Find where the given text appears and provide that cell's center as [X, Y] coordinate. 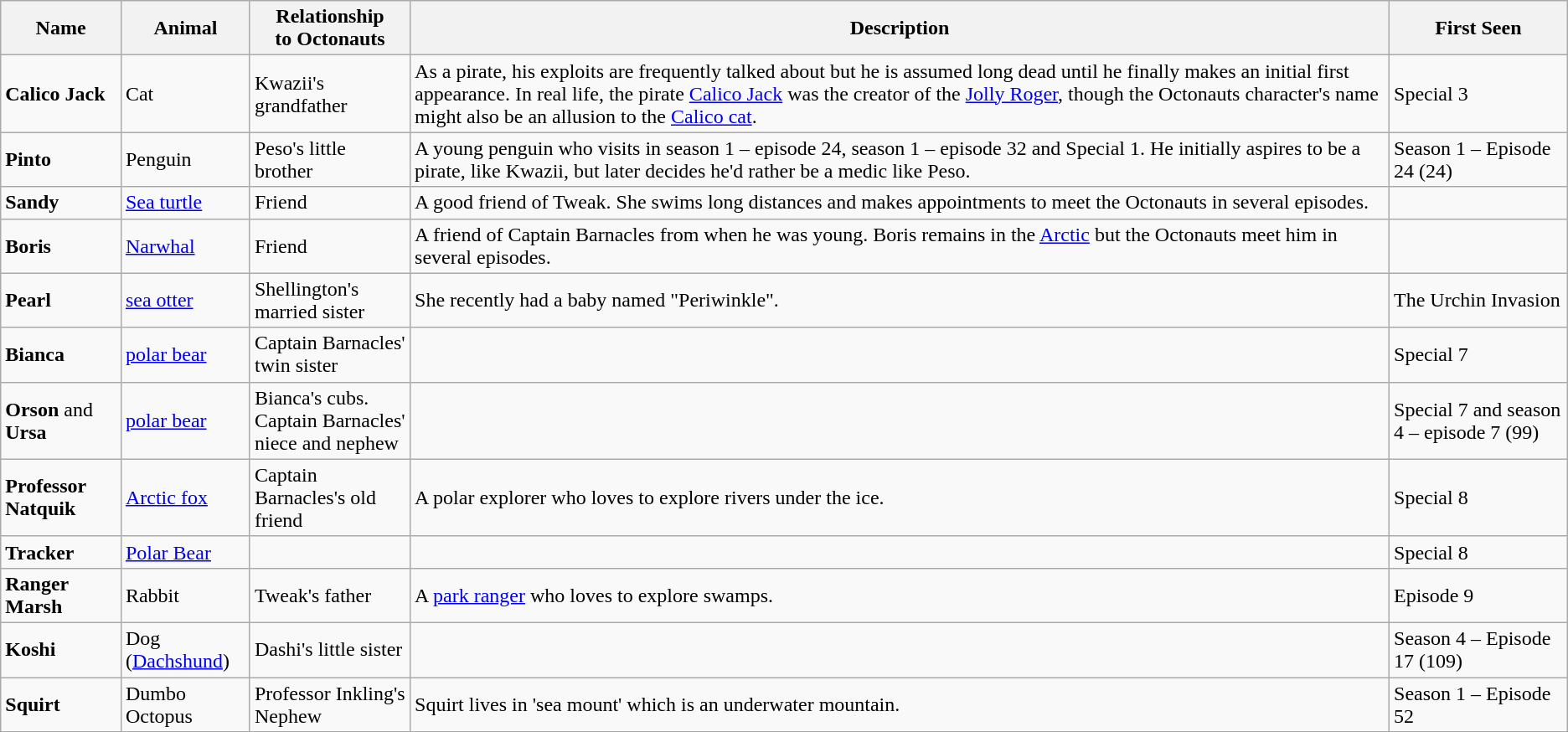
Season 1 – Episode 52 [1479, 704]
Koshi [61, 650]
She recently had a baby named "Periwinkle". [900, 300]
Special 3 [1479, 94]
Bianca [61, 355]
Animal [185, 28]
Captain Barnacles' twin sister [330, 355]
Relationshipto Octonauts [330, 28]
Name [61, 28]
Professor Natquik [61, 497]
Captain Barnacles's old friend [330, 497]
Calico Jack [61, 94]
A park ranger who loves to explore swamps. [900, 595]
Kwazii's grandfather [330, 94]
Dashi's little sister [330, 650]
Pinto [61, 159]
sea otter [185, 300]
Squirt [61, 704]
Season 1 – Episode 24 (24) [1479, 159]
Season 4 – Episode 17 (109) [1479, 650]
Bianca's cubs. Captain Barnacles' niece and nephew [330, 420]
Sea turtle [185, 203]
A good friend of Tweak. She swims long distances and makes appointments to meet the Octonauts in several episodes. [900, 203]
Ranger Marsh [61, 595]
Pearl [61, 300]
Arctic fox [185, 497]
Narwhal [185, 246]
The Urchin Invasion [1479, 300]
Polar Bear [185, 552]
Sandy [61, 203]
A polar explorer who loves to explore rivers under the ice. [900, 497]
Cat [185, 94]
Orson and Ursa [61, 420]
Peso's little brother [330, 159]
Special 7 [1479, 355]
First Seen [1479, 28]
Boris [61, 246]
Dog (Dachshund) [185, 650]
A friend of Captain Barnacles from when he was young. Boris remains in the Arctic but the Octonauts meet him in several episodes. [900, 246]
Shellington's married sister [330, 300]
Tweak's father [330, 595]
Description [900, 28]
Dumbo Octopus [185, 704]
Special 7 and season 4 – episode 7 (99) [1479, 420]
Penguin [185, 159]
Squirt lives in 'sea mount' which is an underwater mountain. [900, 704]
Tracker [61, 552]
Rabbit [185, 595]
Episode 9 [1479, 595]
Professor Inkling's Nephew [330, 704]
